Provide the (X, Y) coordinate of the cell's center where the given text is located.  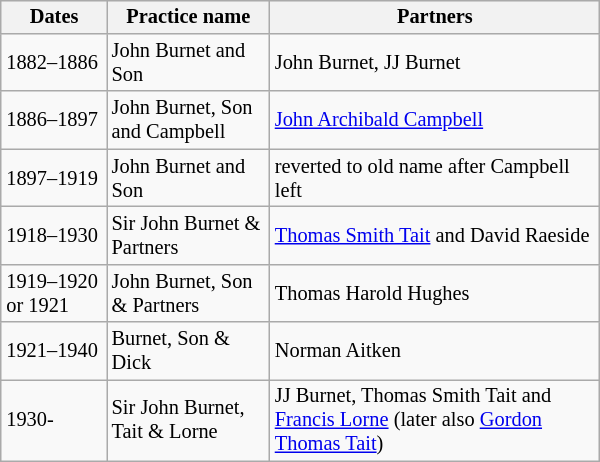
John Burnet, JJ Burnet (435, 63)
Thomas Smith Tait and David Raeside (435, 236)
Burnet, Son & Dick (188, 351)
John Burnet, Son and Campbell (188, 120)
Dates (54, 17)
reverted to old name after Campbell left (435, 178)
1882–1886 (54, 63)
1919–1920 or 1921 (54, 293)
1897–1919 (54, 178)
John Archibald Campbell (435, 120)
1918–1930 (54, 236)
1886–1897 (54, 120)
Thomas Harold Hughes (435, 293)
John Burnet, Son & Partners (188, 293)
Sir John Burnet & Partners (188, 236)
Practice name (188, 17)
1930- (54, 421)
Sir John Burnet, Tait & Lorne (188, 421)
Norman Aitken (435, 351)
Partners (435, 17)
JJ Burnet, Thomas Smith Tait and Francis Lorne (later also Gordon Thomas Tait) (435, 421)
1921–1940 (54, 351)
